For the text-containing cell, return its midpoint in [X, Y] coordinate format. 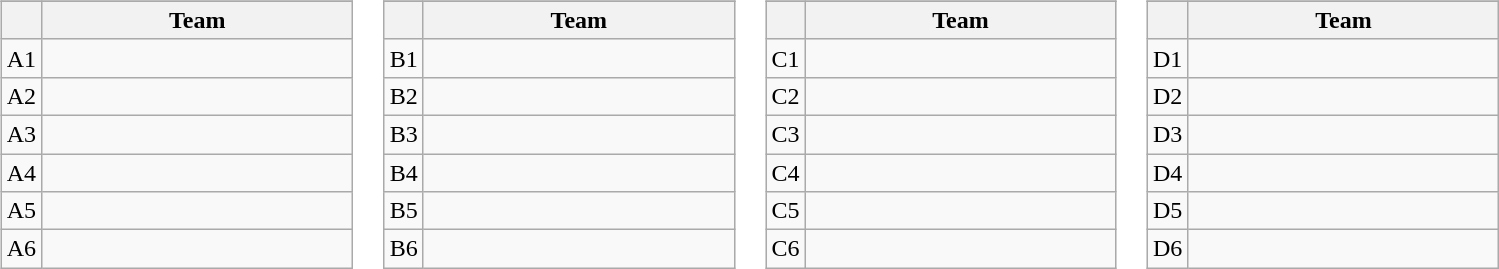
B1 [404, 58]
D3 [1167, 134]
A4 [21, 173]
A5 [21, 211]
B3 [404, 134]
D4 [1167, 173]
C1 [786, 58]
D1 [1167, 58]
D6 [1167, 249]
D2 [1167, 96]
D5 [1167, 211]
A6 [21, 249]
A1 [21, 58]
B4 [404, 173]
B5 [404, 211]
C3 [786, 134]
C2 [786, 96]
C5 [786, 211]
B6 [404, 249]
A3 [21, 134]
C6 [786, 249]
A2 [21, 96]
C4 [786, 173]
B2 [404, 96]
